From the cell containing the given text, extract its center point as [x, y] coordinate. 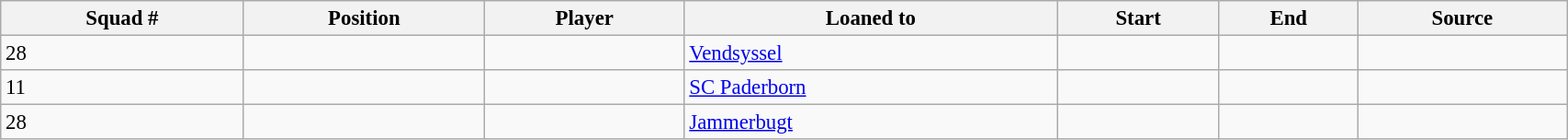
Vendsyssel [871, 53]
11 [122, 87]
Loaned to [871, 18]
Source [1462, 18]
Start [1139, 18]
Position [364, 18]
Player [585, 18]
Squad # [122, 18]
End [1288, 18]
SC Paderborn [871, 87]
Jammerbugt [871, 122]
